Search for the cell housing the specified text and yield its [x, y] center coordinate. 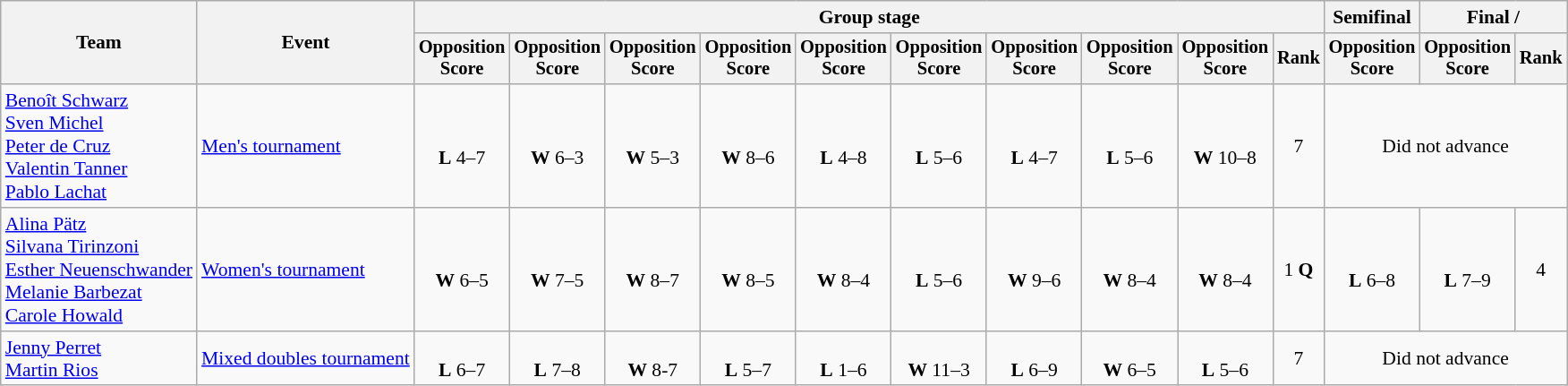
L 6–7 [462, 358]
Women's tournament [306, 270]
W 7–5 [557, 270]
Event [306, 43]
W 9–6 [1035, 270]
W 8-7 [653, 358]
L 5–7 [748, 358]
L 6–8 [1373, 270]
W 8–6 [748, 146]
1 Q [1299, 270]
W 5–3 [653, 146]
4 [1541, 270]
Mixed doubles tournament [306, 358]
Men's tournament [306, 146]
Benoît SchwarzSven MichelPeter de CruzValentin TannerPablo Lachat [98, 146]
W 10–8 [1226, 146]
W 11–3 [940, 358]
W 6–3 [557, 146]
L 6–9 [1035, 358]
L 4–8 [843, 146]
Semifinal [1373, 17]
L 7–8 [557, 358]
Final / [1493, 17]
L 7–9 [1468, 270]
Alina PätzSilvana TirinzoniEsther NeuenschwanderMelanie BarbezatCarole Howald [98, 270]
L 1–6 [843, 358]
Group stage [870, 17]
Jenny PerretMartin Rios [98, 358]
W 8–5 [748, 270]
W 8–7 [653, 270]
Team [98, 43]
